Output the [X, Y] coordinate of the center of the cell containing the given text.  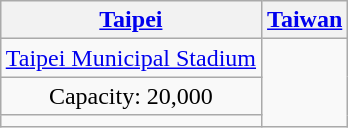
Capacity: 20,000 [130, 96]
Taiwan [305, 20]
Taipei [130, 20]
Taipei Municipal Stadium [130, 58]
